From the cell containing the given text, extract its center point as (x, y) coordinate. 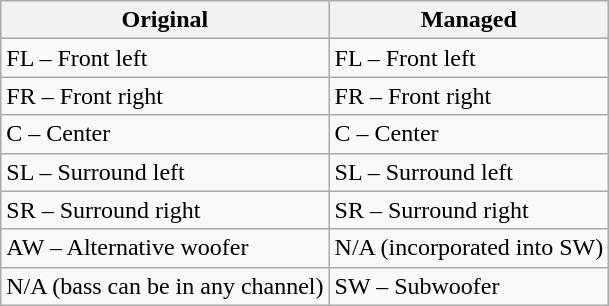
N/A (incorporated into SW) (469, 248)
Original (165, 20)
SW – Subwoofer (469, 286)
AW – Alternative woofer (165, 248)
Managed (469, 20)
N/A (bass can be in any channel) (165, 286)
